For the text-containing cell, return its midpoint in (X, Y) coordinate format. 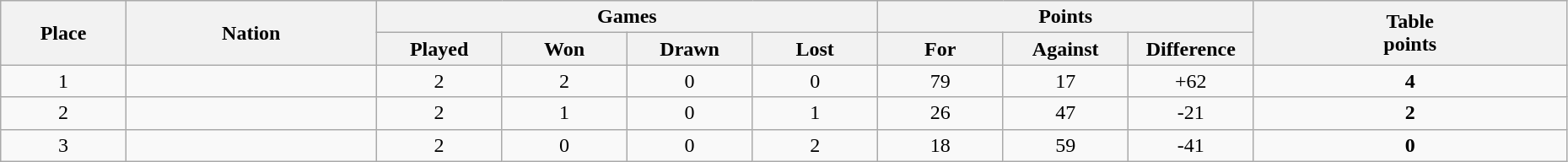
-21 (1191, 113)
Won (565, 49)
47 (1066, 113)
Games (627, 17)
4 (1410, 81)
18 (940, 145)
Points (1065, 17)
Difference (1191, 49)
Against (1066, 49)
Lost (815, 49)
17 (1066, 81)
Nation (251, 33)
Place (64, 33)
26 (940, 113)
3 (64, 145)
59 (1066, 145)
For (940, 49)
Drawn (690, 49)
Played (439, 49)
79 (940, 81)
+62 (1191, 81)
-41 (1191, 145)
Tablepoints (1410, 33)
